Detect which cell encompasses the target text, then output its (X, Y) center coordinate. 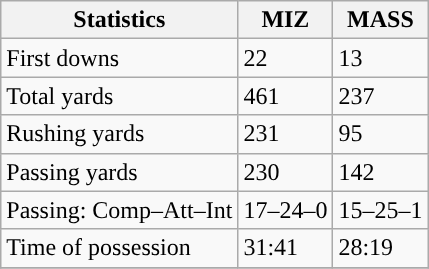
Time of possession (120, 248)
22 (286, 58)
Passing yards (120, 172)
237 (380, 96)
28:19 (380, 248)
230 (286, 172)
31:41 (286, 248)
142 (380, 172)
Total yards (120, 96)
461 (286, 96)
95 (380, 134)
MIZ (286, 20)
Rushing yards (120, 134)
231 (286, 134)
15–25–1 (380, 210)
First downs (120, 58)
Statistics (120, 20)
17–24–0 (286, 210)
13 (380, 58)
MASS (380, 20)
Passing: Comp–Att–Int (120, 210)
